Capture the cell that displays the provided text and extract its [X, Y] central coordinate. 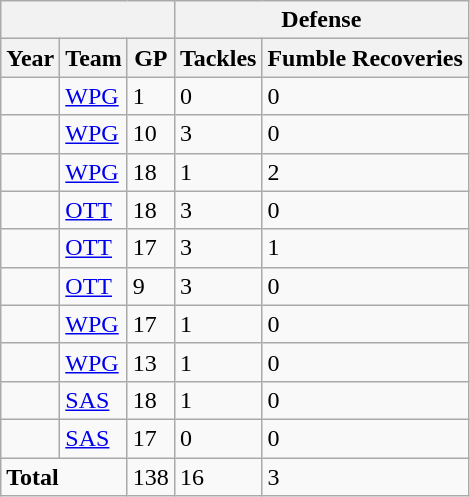
10 [150, 134]
Total [64, 477]
138 [150, 477]
13 [150, 362]
2 [365, 172]
16 [218, 477]
Team [94, 58]
Tackles [218, 58]
GP [150, 58]
9 [150, 286]
Year [30, 58]
Defense [321, 20]
Fumble Recoveries [365, 58]
